Provide the (x, y) coordinate of the cell's center where the given text is located.  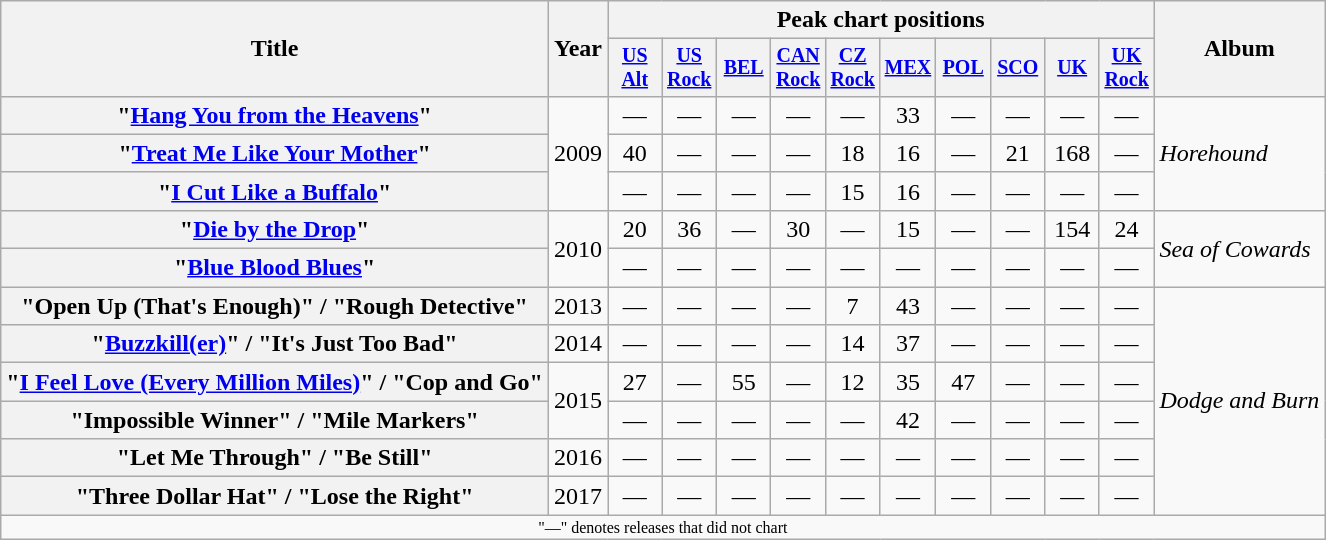
Album (1240, 49)
2013 (578, 306)
2009 (578, 153)
Dodge and Burn (1240, 401)
MEX (908, 68)
43 (908, 306)
"Three Dollar Hat" / "Lose the Right" (275, 496)
12 (852, 382)
2015 (578, 401)
154 (1072, 229)
7 (852, 306)
30 (798, 229)
BEL (743, 68)
USAlt (635, 68)
CANRock (798, 68)
"Blue Blood Blues" (275, 268)
"I Cut Like a Buffalo" (275, 191)
Year (578, 49)
20 (635, 229)
"Hang You from the Heavens" (275, 115)
21 (1017, 153)
2016 (578, 458)
"Treat Me Like Your Mother" (275, 153)
42 (908, 420)
Title (275, 49)
47 (963, 382)
36 (689, 229)
"Impossible Winner" / "Mile Markers" (275, 420)
Sea of Cowards (1240, 248)
UKRock (1126, 68)
"Die by the Drop" (275, 229)
"Let Me Through" / "Be Still" (275, 458)
"Buzzkill(er)" / "It's Just Too Bad" (275, 344)
UK (1072, 68)
2017 (578, 496)
"—" denotes releases that did not chart (663, 527)
SCO (1017, 68)
40 (635, 153)
"Open Up (That's Enough)" / "Rough Detective" (275, 306)
37 (908, 344)
18 (852, 153)
168 (1072, 153)
Peak chart positions (881, 20)
Horehound (1240, 153)
14 (852, 344)
33 (908, 115)
24 (1126, 229)
POL (963, 68)
USRock (689, 68)
"I Feel Love (Every Million Miles)" / "Cop and Go" (275, 382)
2010 (578, 248)
35 (908, 382)
55 (743, 382)
CZRock (852, 68)
2014 (578, 344)
27 (635, 382)
